Locate the cell with the specified text and output its (x, y) center coordinate. 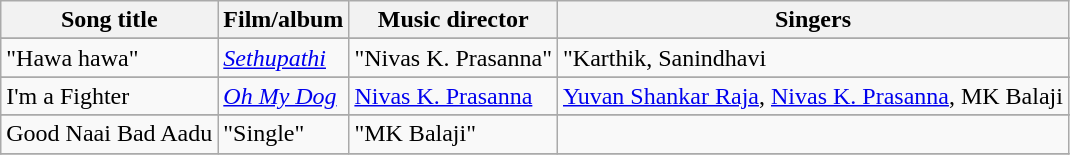
Oh My Dog (284, 96)
Film/album (284, 20)
Music director (454, 20)
Song title (110, 20)
Sethupathi (284, 58)
I'm a Fighter (110, 96)
"Hawa hawa" (110, 58)
"Karthik, Sanindhavi (812, 58)
"MK Balaji" (454, 134)
"Nivas K. Prasanna" (454, 58)
Yuvan Shankar Raja, Nivas K. Prasanna, MK Balaji (812, 96)
Nivas K. Prasanna (454, 96)
Good Naai Bad Aadu (110, 134)
"Single" (284, 134)
Singers (812, 20)
